Determine the (x, y) coordinate at the center of the cell enclosing the given text.  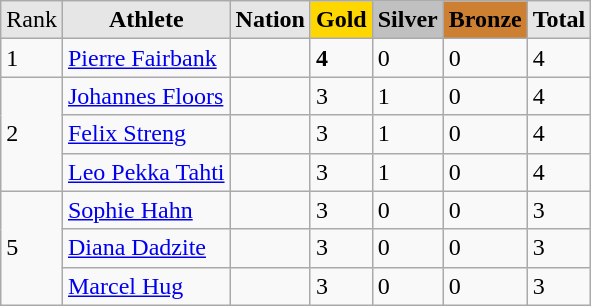
Leo Pekka Tahti (146, 172)
Silver (408, 20)
Felix Streng (146, 134)
Total (559, 20)
Bronze (485, 20)
Rank (32, 20)
Diana Dadzite (146, 248)
Nation (270, 20)
Sophie Hahn (146, 210)
2 (32, 134)
5 (32, 248)
Pierre Fairbank (146, 58)
Marcel Hug (146, 286)
Johannes Floors (146, 96)
Gold (341, 20)
Athlete (146, 20)
